Return the [x, y] coordinate for the center point of the cell that contains the specified text.  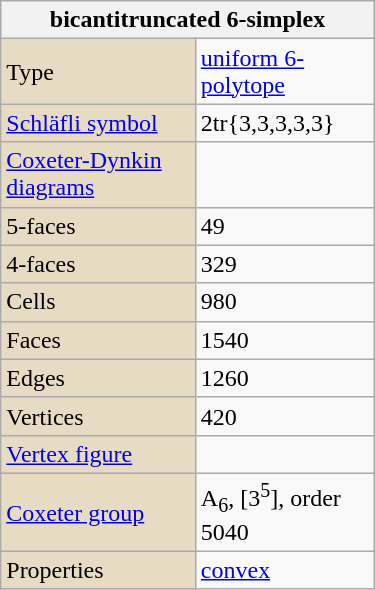
4-faces [98, 264]
Schläfli symbol [98, 123]
329 [284, 264]
1540 [284, 340]
5-faces [98, 226]
1260 [284, 378]
Faces [98, 340]
Edges [98, 378]
980 [284, 302]
bicantitruncated 6-simplex [188, 20]
convex [284, 570]
Coxeter-Dynkin diagrams [98, 174]
2tr{3,3,3,3,3} [284, 123]
Coxeter group [98, 512]
49 [284, 226]
Vertex figure [98, 454]
Vertices [98, 416]
Type [98, 72]
420 [284, 416]
Properties [98, 570]
A6, [35], order 5040 [284, 512]
uniform 6-polytope [284, 72]
Cells [98, 302]
